Detect which cell encompasses the target text, then output its (x, y) center coordinate. 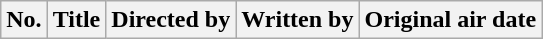
No. (24, 20)
Original air date (450, 20)
Title (76, 20)
Written by (298, 20)
Directed by (171, 20)
